Output the [x, y] coordinate of the center of the cell containing the given text.  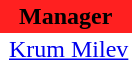
Manager [66, 16]
